Detect which cell encompasses the target text, then output its [x, y] center coordinate. 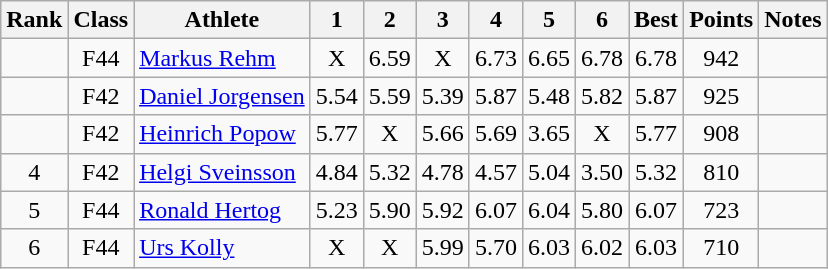
5.59 [390, 96]
4.78 [442, 172]
2 [390, 20]
710 [722, 248]
6.65 [548, 58]
Ronald Hertog [222, 210]
908 [722, 134]
3.50 [602, 172]
3 [442, 20]
5.82 [602, 96]
5.04 [548, 172]
723 [722, 210]
Points [722, 20]
5.48 [548, 96]
5.23 [336, 210]
Class [101, 20]
6.04 [548, 210]
Markus Rehm [222, 58]
Heinrich Popow [222, 134]
Notes [793, 20]
Rank [34, 20]
5.92 [442, 210]
Helgi Sveinsson [222, 172]
5.69 [496, 134]
Urs Kolly [222, 248]
5.90 [390, 210]
810 [722, 172]
6.59 [390, 58]
6.73 [496, 58]
4.84 [336, 172]
Athlete [222, 20]
6.02 [602, 248]
5.80 [602, 210]
925 [722, 96]
Best [656, 20]
5.39 [442, 96]
1 [336, 20]
3.65 [548, 134]
4.57 [496, 172]
Daniel Jorgensen [222, 96]
5.66 [442, 134]
5.70 [496, 248]
5.54 [336, 96]
942 [722, 58]
5.99 [442, 248]
